Return [X, Y] of the center of cell containing provided text 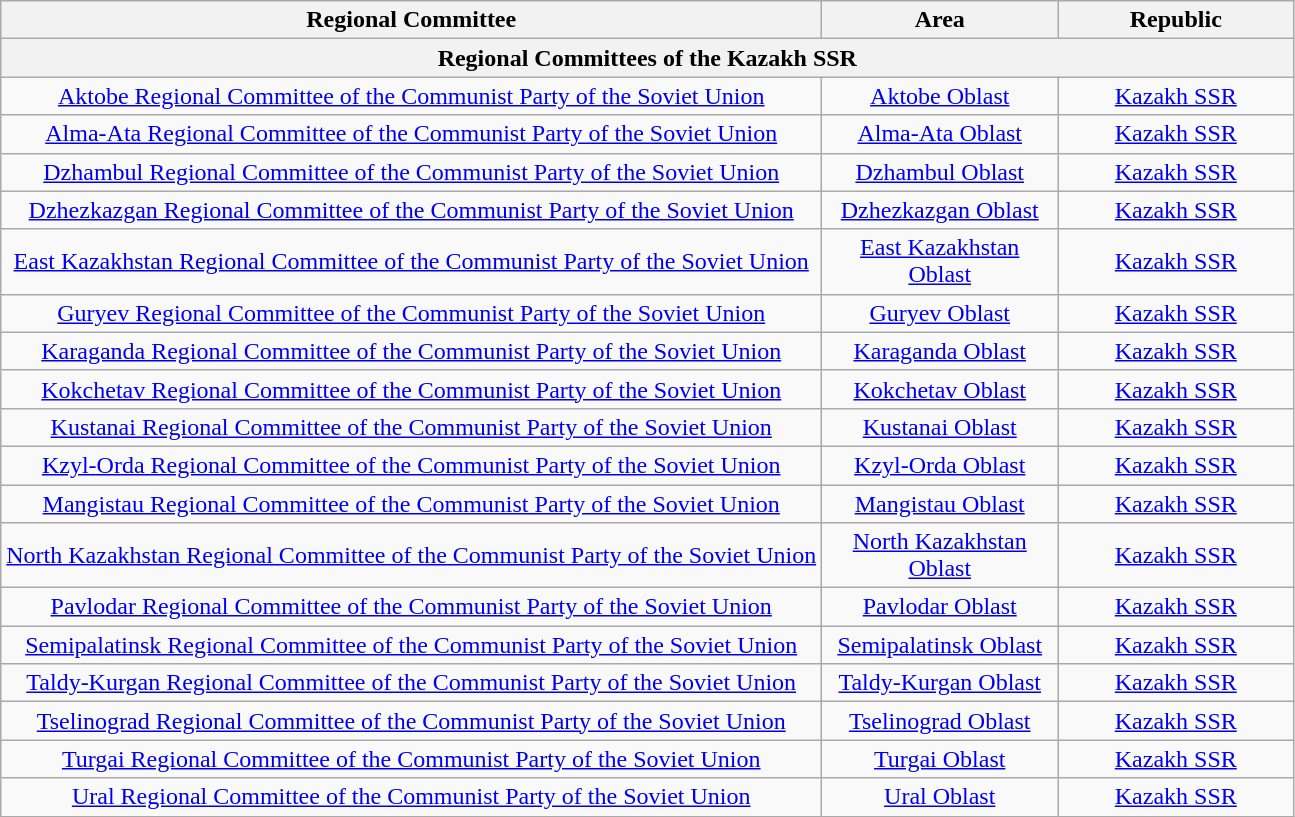
Dzhambul Oblast [940, 172]
Guryev Oblast [940, 313]
Turgai Regional Committee of the Communist Party of the Soviet Union [412, 759]
Dzhezkazgan Oblast [940, 210]
Area [940, 20]
Taldy-Kurgan Regional Committee of the Communist Party of the Soviet Union [412, 683]
Kokchetav Oblast [940, 389]
Tselinograd Oblast [940, 721]
Dzhezkazgan Regional Committee of the Communist Party of the Soviet Union [412, 210]
Aktobe Regional Committee of the Communist Party of the Soviet Union [412, 96]
North Kazakhstan Regional Committee of the Communist Party of the Soviet Union [412, 556]
North Kazakhstan Oblast [940, 556]
Semipalatinsk Regional Committee of the Communist Party of the Soviet Union [412, 645]
Kustanai Oblast [940, 427]
Taldy-Kurgan Oblast [940, 683]
Kokchetav Regional Committee of the Communist Party of the Soviet Union [412, 389]
Regional Committees of the Kazakh SSR [648, 58]
Kzyl-Orda Regional Committee of the Communist Party of the Soviet Union [412, 465]
Ural Oblast [940, 797]
Tselinograd Regional Committee of the Communist Party of the Soviet Union [412, 721]
Turgai Oblast [940, 759]
Mangistau Regional Committee of the Communist Party of the Soviet Union [412, 503]
Kustanai Regional Committee of the Communist Party of the Soviet Union [412, 427]
Alma-Ata Oblast [940, 134]
Ural Regional Committee of the Communist Party of the Soviet Union [412, 797]
Semipalatinsk Oblast [940, 645]
Karaganda Regional Committee of the Communist Party of the Soviet Union [412, 351]
East Kazakhstan Regional Committee of the Communist Party of the Soviet Union [412, 262]
Regional Committee [412, 20]
Guryev Regional Committee of the Communist Party of the Soviet Union [412, 313]
Mangistau Oblast [940, 503]
East Kazakhstan Oblast [940, 262]
Aktobe Oblast [940, 96]
Karaganda Oblast [940, 351]
Alma-Ata Regional Committee of the Communist Party of the Soviet Union [412, 134]
Pavlodar Regional Committee of the Communist Party of the Soviet Union [412, 607]
Republic [1176, 20]
Dzhambul Regional Committee of the Communist Party of the Soviet Union [412, 172]
Pavlodar Oblast [940, 607]
Kzyl-Orda Oblast [940, 465]
